Return [x, y] of the center of cell containing provided text 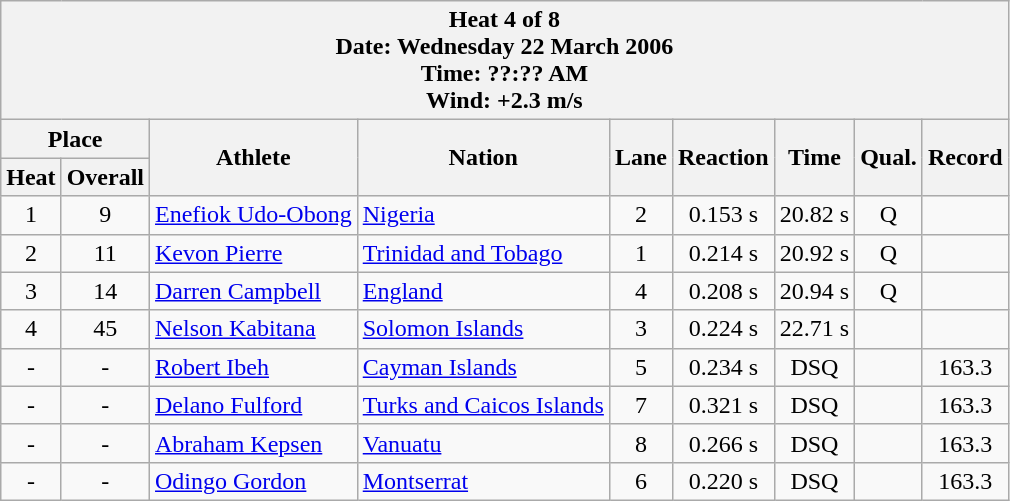
Qual. [889, 158]
6 [640, 481]
Lane [640, 158]
0.153 s [723, 215]
9 [105, 215]
0.208 s [723, 291]
Reaction [723, 158]
11 [105, 253]
22.71 s [814, 329]
8 [640, 443]
Cayman Islands [483, 367]
Enefiok Udo-Obong [254, 215]
0.266 s [723, 443]
Nation [483, 158]
0.220 s [723, 481]
Record [965, 158]
Heat 4 of 8 Date: Wednesday 22 March 2006 Time: ??:?? AM Wind: +2.3 m/s [504, 60]
0.224 s [723, 329]
Nigeria [483, 215]
Athlete [254, 158]
Turks and Caicos Islands [483, 405]
Solomon Islands [483, 329]
Abraham Kepsen [254, 443]
Time [814, 158]
Nelson Kabitana [254, 329]
0.214 s [723, 253]
England [483, 291]
Robert Ibeh [254, 367]
Darren Campbell [254, 291]
20.94 s [814, 291]
0.234 s [723, 367]
Kevon Pierre [254, 253]
Odingo Gordon [254, 481]
20.82 s [814, 215]
45 [105, 329]
20.92 s [814, 253]
Heat [31, 177]
14 [105, 291]
7 [640, 405]
Place [76, 139]
Montserrat [483, 481]
0.321 s [723, 405]
Delano Fulford [254, 405]
Vanuatu [483, 443]
Trinidad and Tobago [483, 253]
Overall [105, 177]
5 [640, 367]
